Provide the [x, y] coordinate of the cell's center where the given text is located.  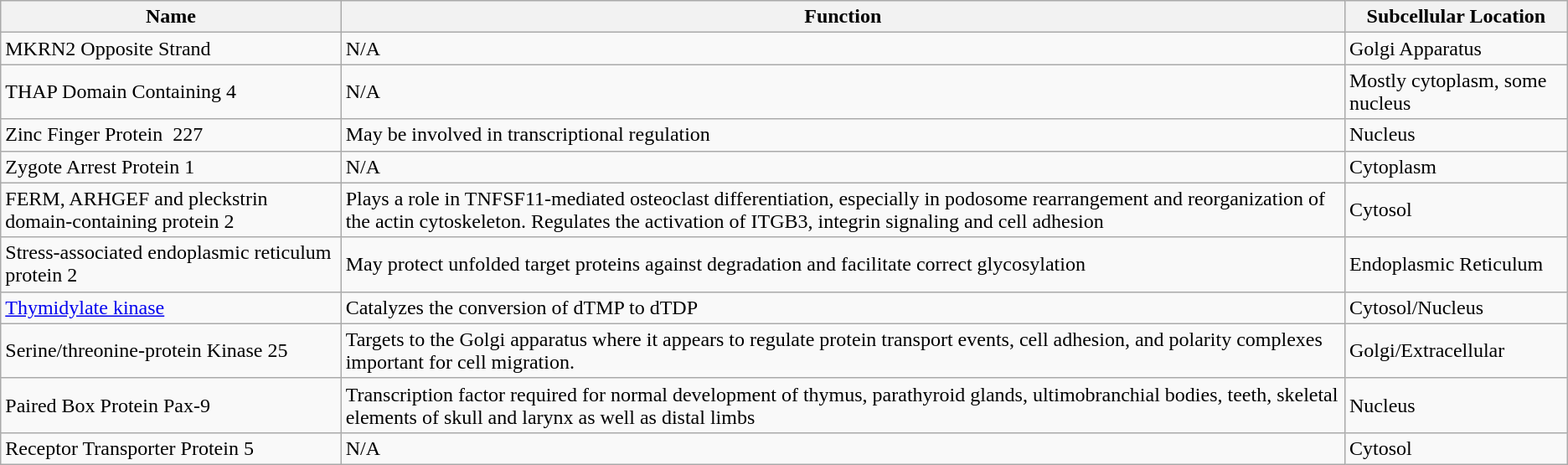
Serine/threonine-protein Kinase 25 [171, 350]
Cytoplasm [1456, 167]
Function [843, 17]
Receptor Transporter Protein 5 [171, 448]
Golgi Apparatus [1456, 49]
Golgi/Extracellular [1456, 350]
May protect unfolded target proteins against degradation and facilitate correct glycosylation [843, 265]
Endoplasmic Reticulum [1456, 265]
FERM, ARHGEF and pleckstrin domain-containing protein 2 [171, 209]
Thymidylate kinase [171, 307]
Zinc Finger Protein 227 [171, 135]
THAP Domain Containing 4 [171, 92]
Cytosol/Nucleus [1456, 307]
MKRN2 Opposite Strand [171, 49]
Paired Box Protein Pax-9 [171, 406]
Zygote Arrest Protein 1 [171, 167]
Catalyzes the conversion of dTMP to dTDP [843, 307]
Subcellular Location [1456, 17]
Stress-associated endoplasmic reticulum protein 2 [171, 265]
Mostly cytoplasm, some nucleus [1456, 92]
Name [171, 17]
May be involved in transcriptional regulation [843, 135]
